Extract the (x, y) coordinate from the center of the cell holding the provided text.  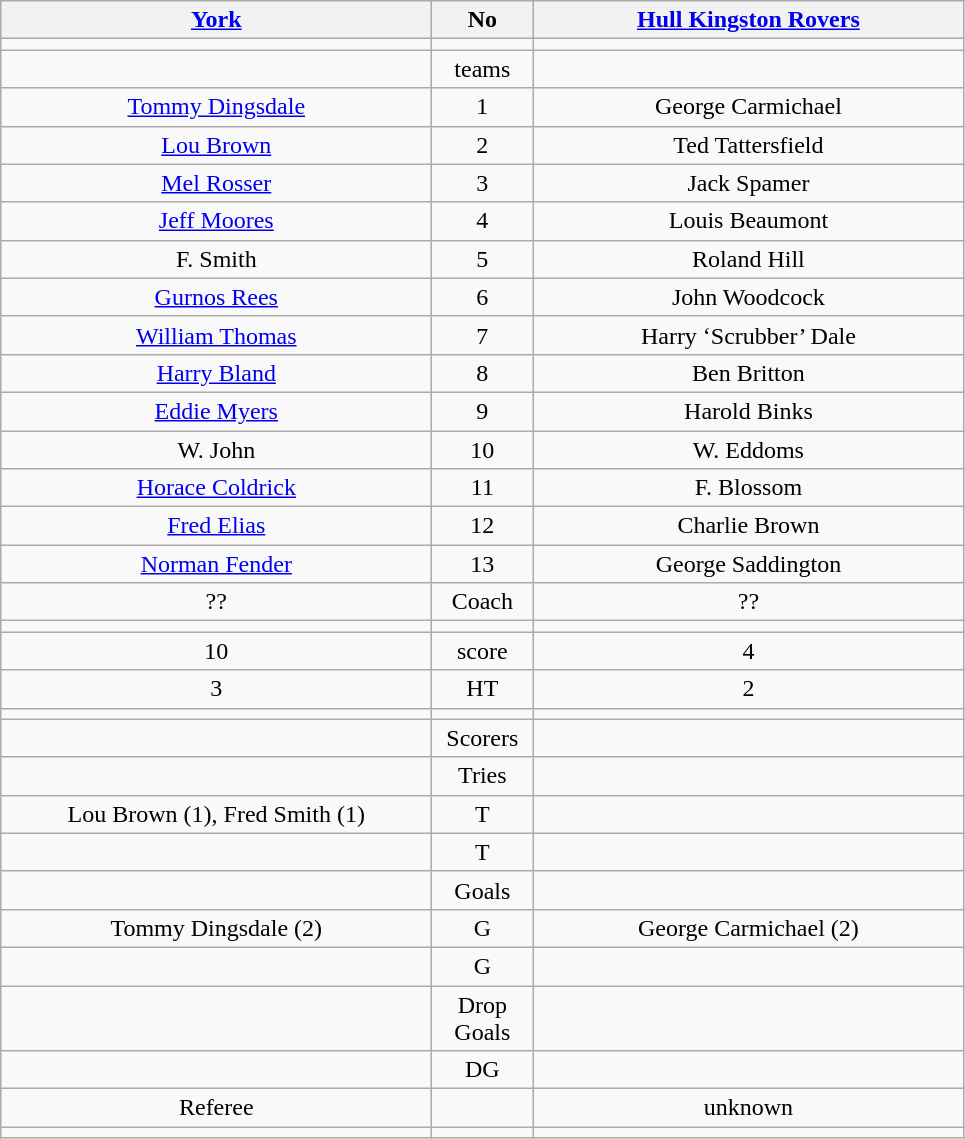
George Carmichael (748, 107)
6 (482, 297)
13 (482, 564)
W. John (216, 449)
Tommy Dingsdale (216, 107)
Tommy Dingsdale (2) (216, 928)
5 (482, 259)
Harry ‘Scrubber’ Dale (748, 335)
F. Blossom (748, 488)
Jack Spamer (748, 183)
Hull Kingston Rovers (748, 20)
Drop Goals (482, 1018)
12 (482, 526)
9 (482, 411)
Goals (482, 890)
teams (482, 69)
Louis Beaumont (748, 221)
Charlie Brown (748, 526)
Jeff Moores (216, 221)
HT (482, 689)
Gurnos Rees (216, 297)
York (216, 20)
11 (482, 488)
W. Eddoms (748, 449)
F. Smith (216, 259)
Horace Coldrick (216, 488)
1 (482, 107)
John Woodcock (748, 297)
Tries (482, 776)
Ben Britton (748, 373)
Norman Fender (216, 564)
Lou Brown (216, 145)
Mel Rosser (216, 183)
No (482, 20)
George Carmichael (2) (748, 928)
George Saddington (748, 564)
Fred Elias (216, 526)
Scorers (482, 738)
Harold Binks (748, 411)
Harry Bland (216, 373)
William Thomas (216, 335)
Eddie Myers (216, 411)
Roland Hill (748, 259)
7 (482, 335)
8 (482, 373)
Ted Tattersfield (748, 145)
Coach (482, 602)
unknown (748, 1108)
DG (482, 1070)
score (482, 651)
Referee (216, 1108)
Lou Brown (1), Fred Smith (1) (216, 814)
